Provide the (x, y) coordinate of the cell's center where the given text is located.  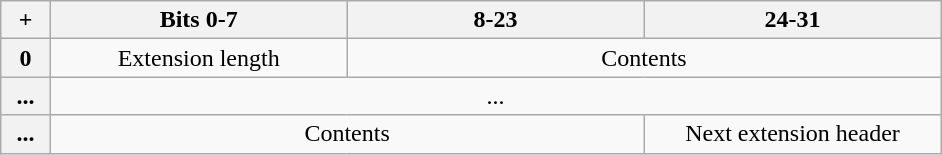
Bits 0-7 (198, 20)
24-31 (792, 20)
8-23 (496, 20)
Extension length (198, 58)
Next extension header (792, 134)
0 (26, 58)
+ (26, 20)
